Output the (X, Y) coordinate of the center of the cell containing the given text.  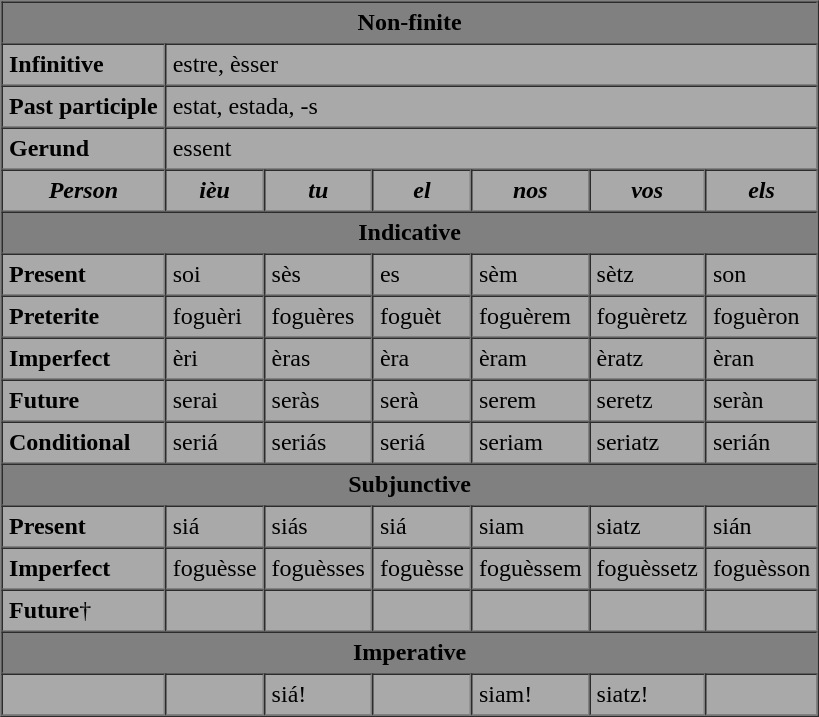
foguèsses (318, 569)
serà (422, 401)
Subjunctive (410, 485)
Preterite (84, 317)
sèm (530, 275)
Infinitive (84, 65)
foguèssem (530, 569)
foguèsson (761, 569)
Conditional (84, 443)
soi (214, 275)
Future† (84, 611)
Person (84, 191)
foguèron (761, 317)
seriatz (647, 443)
seriás (318, 443)
serai (214, 401)
son (761, 275)
seràs (318, 401)
Indicative (410, 233)
serián (761, 443)
sès (318, 275)
foguèretz (647, 317)
èras (318, 359)
siam (530, 527)
Imperative (410, 653)
siam! (530, 695)
siatz (647, 527)
vos (647, 191)
estat, estada, -s (492, 107)
èran (761, 359)
foguèssetz (647, 569)
siá! (318, 695)
siás (318, 527)
serem (530, 401)
Future (84, 401)
foguèt (422, 317)
seretz (647, 401)
Non-finite (410, 23)
foguères (318, 317)
estre, èsser (492, 65)
sètz (647, 275)
foguèri (214, 317)
nos (530, 191)
seràn (761, 401)
tu (318, 191)
els (761, 191)
èram (530, 359)
sián (761, 527)
èra (422, 359)
Past participle (84, 107)
Gerund (84, 149)
èratz (647, 359)
es (422, 275)
ièu (214, 191)
seriam (530, 443)
siatz! (647, 695)
el (422, 191)
essent (492, 149)
èri (214, 359)
foguèrem (530, 317)
